Provide the [x, y] coordinate of the cell's center where the given text is located.  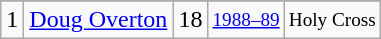
1 [12, 20]
Holy Cross [332, 20]
1988–89 [246, 20]
Doug Overton [98, 20]
18 [190, 20]
